Find where the given text appears and provide that cell's center as [X, Y] coordinate. 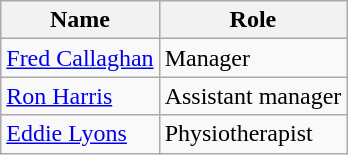
Physiotherapist [253, 134]
Assistant manager [253, 96]
Role [253, 20]
Name [80, 20]
Ron Harris [80, 96]
Fred Callaghan [80, 58]
Eddie Lyons [80, 134]
Manager [253, 58]
